Capture the cell that displays the provided text and extract its [x, y] central coordinate. 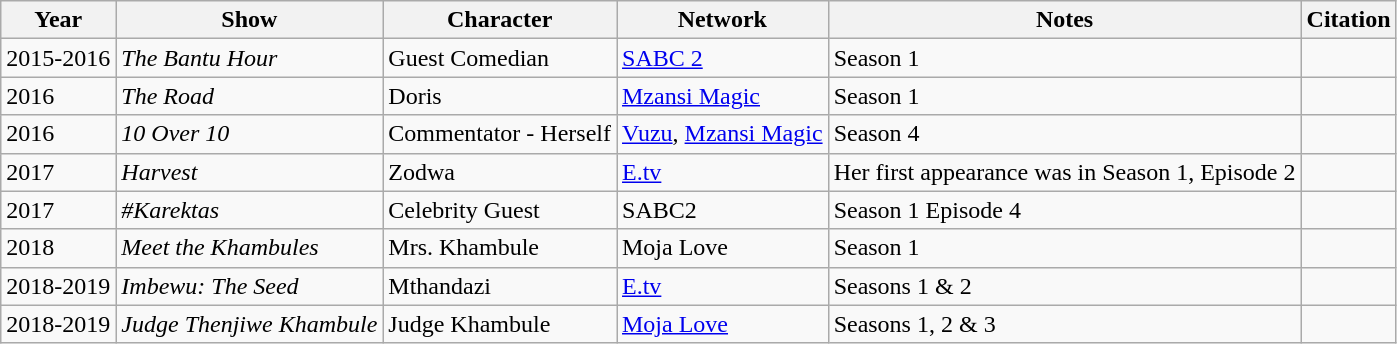
Mzansi Magic [722, 96]
Her first appearance was in Season 1, Episode 2 [1064, 172]
Commentator - Herself [500, 134]
2015-2016 [58, 58]
Citation [1348, 20]
Network [722, 20]
Imbewu: The Seed [250, 286]
SABC2 [722, 210]
Guest Comedian [500, 58]
Judge Khambule [500, 324]
Harvest [250, 172]
The Road [250, 96]
Show [250, 20]
Year [58, 20]
Doris [500, 96]
Meet the Khambules [250, 248]
Seasons 1 & 2 [1064, 286]
2018 [58, 248]
SABC 2 [722, 58]
#Karektas [250, 210]
Notes [1064, 20]
Mthandazi [500, 286]
The Bantu Hour [250, 58]
Season 4 [1064, 134]
Judge Thenjiwe Khambule [250, 324]
Season 1 Episode 4 [1064, 210]
Celebrity Guest [500, 210]
10 Over 10 [250, 134]
Vuzu, Mzansi Magic [722, 134]
Mrs. Khambule [500, 248]
Zodwa [500, 172]
Seasons 1, 2 & 3 [1064, 324]
Character [500, 20]
